Detect which cell encompasses the target text, then output its [x, y] center coordinate. 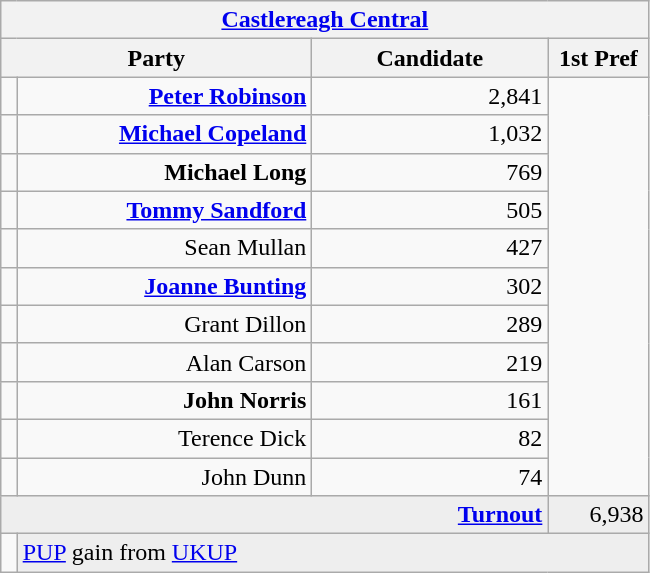
Joanne Bunting [164, 286]
1st Pref [598, 58]
82 [430, 438]
PUP gain from UKUP [333, 553]
1,032 [430, 134]
Turnout [274, 515]
Alan Carson [164, 362]
Castlereagh Central [325, 20]
Michael Copeland [164, 134]
74 [430, 477]
161 [430, 400]
769 [430, 172]
427 [430, 248]
6,938 [598, 515]
Tommy Sandford [164, 210]
Sean Mullan [164, 248]
219 [430, 362]
Terence Dick [164, 438]
289 [430, 324]
Michael Long [164, 172]
Candidate [430, 58]
John Dunn [164, 477]
Peter Robinson [164, 96]
John Norris [164, 400]
Party [156, 58]
Grant Dillon [164, 324]
505 [430, 210]
2,841 [430, 96]
302 [430, 286]
